From the cell containing the given text, extract its center point as [X, Y] coordinate. 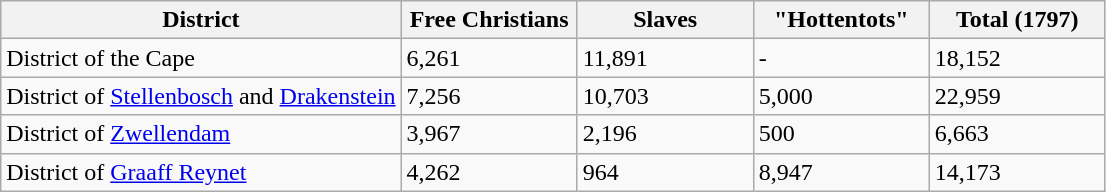
10,703 [665, 96]
- [841, 58]
11,891 [665, 58]
500 [841, 134]
8,947 [841, 172]
6,261 [489, 58]
Total (1797) [1017, 20]
District of Graaff Reynet [201, 172]
District of the Cape [201, 58]
18,152 [1017, 58]
Slaves [665, 20]
4,262 [489, 172]
5,000 [841, 96]
Free Christians [489, 20]
22,959 [1017, 96]
District [201, 20]
District of Stellenbosch and Drakenstein [201, 96]
"Hottentots" [841, 20]
7,256 [489, 96]
2,196 [665, 134]
District of Zwellendam [201, 134]
6,663 [1017, 134]
964 [665, 172]
14,173 [1017, 172]
3,967 [489, 134]
